Detect which cell encompasses the target text, then output its [X, Y] center coordinate. 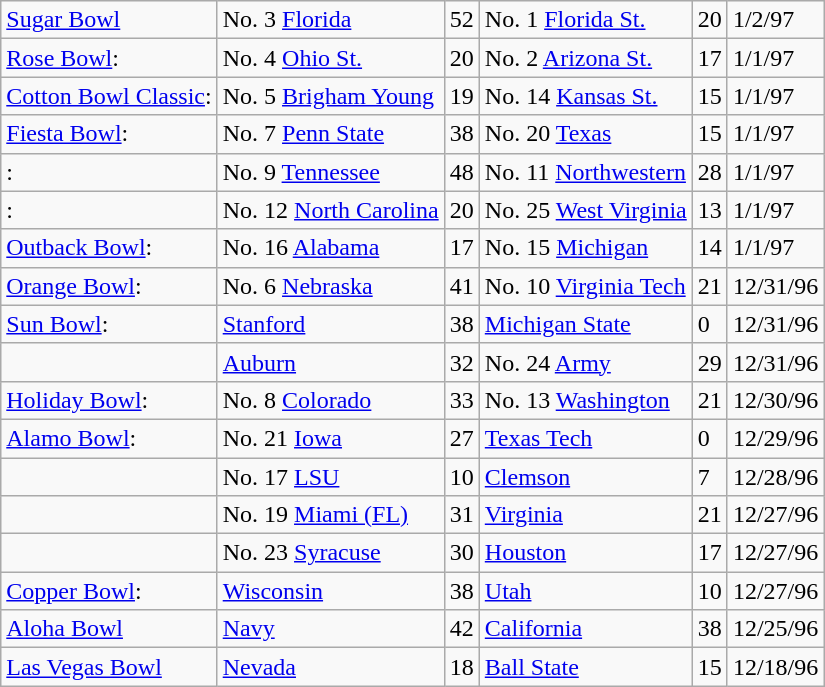
No. 6 Nebraska [330, 286]
No. 3 Florida [330, 20]
Fiesta Bowl: [109, 134]
No. 9 Tennessee [330, 172]
Clemson [586, 477]
41 [462, 286]
No. 1 Florida St. [586, 20]
13 [710, 210]
No. 8 Colorado [330, 400]
12/29/96 [775, 438]
No. 19 Miami (FL) [330, 515]
No. 25 West Virginia [586, 210]
Las Vegas Bowl [109, 667]
No. 2 Arizona St. [586, 58]
No. 7 Penn State [330, 134]
No. 12 North Carolina [330, 210]
7 [710, 477]
Stanford [330, 324]
27 [462, 438]
29 [710, 362]
32 [462, 362]
18 [462, 667]
No. 20 Texas [586, 134]
No. 23 Syracuse [330, 553]
28 [710, 172]
Utah [586, 591]
19 [462, 96]
No. 21 Iowa [330, 438]
Alamo Bowl: [109, 438]
Navy [330, 629]
No. 11 Northwestern [586, 172]
No. 5 Brigham Young [330, 96]
Auburn [330, 362]
52 [462, 20]
No. 16 Alabama [330, 248]
12/18/96 [775, 667]
Nevada [330, 667]
1/2/97 [775, 20]
Aloha Bowl [109, 629]
No. 13 Washington [586, 400]
Orange Bowl: [109, 286]
Sugar Bowl [109, 20]
Michigan State [586, 324]
Copper Bowl: [109, 591]
12/28/96 [775, 477]
30 [462, 553]
Ball State [586, 667]
No. 17 LSU [330, 477]
No. 4 Ohio St. [330, 58]
12/30/96 [775, 400]
No. 14 Kansas St. [586, 96]
31 [462, 515]
Outback Bowl: [109, 248]
Holiday Bowl: [109, 400]
12/25/96 [775, 629]
Cotton Bowl Classic: [109, 96]
No. 24 Army [586, 362]
No. 15 Michigan [586, 248]
No. 10 Virginia Tech [586, 286]
Texas Tech [586, 438]
California [586, 629]
Sun Bowl: [109, 324]
Rose Bowl: [109, 58]
Houston [586, 553]
42 [462, 629]
33 [462, 400]
Virginia [586, 515]
48 [462, 172]
14 [710, 248]
Wisconsin [330, 591]
